For the text-containing cell, return its midpoint in (x, y) coordinate format. 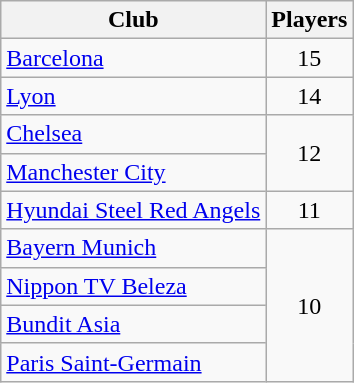
14 (310, 96)
Chelsea (134, 134)
11 (310, 210)
Nippon TV Beleza (134, 286)
Paris Saint-Germain (134, 362)
15 (310, 58)
Barcelona (134, 58)
10 (310, 305)
Hyundai Steel Red Angels (134, 210)
Lyon (134, 96)
Manchester City (134, 172)
Club (134, 20)
12 (310, 153)
Bundit Asia (134, 324)
Players (310, 20)
Bayern Munich (134, 248)
